Pinpoint the cell where the given text exists, returning its (x, y) midpoint coordinate. 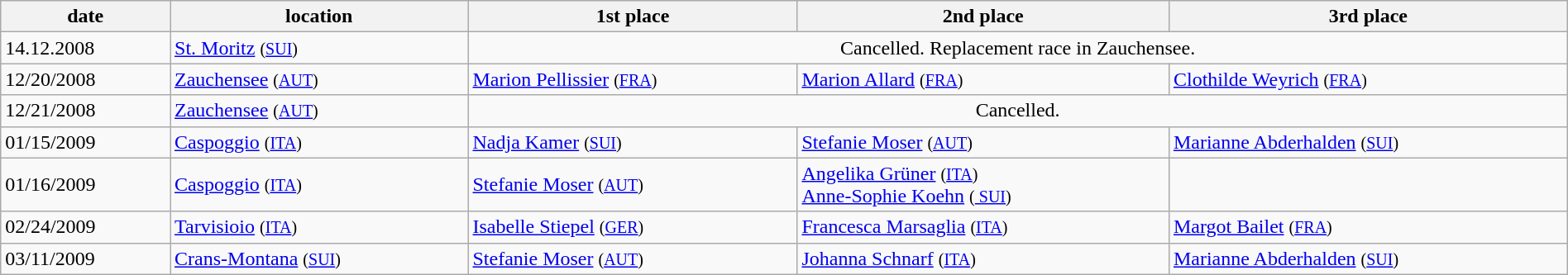
2nd place (982, 17)
Johanna Schnarf (ITA) (982, 258)
3rd place (1368, 17)
Marion Pellissier (FRA) (633, 79)
Isabelle Stiepel (GER) (633, 227)
12/21/2008 (86, 111)
02/24/2009 (86, 227)
Angelika Grüner (ITA) Anne-Sophie Koehn ( SUI) (982, 185)
Nadja Kamer (SUI) (633, 142)
location (319, 17)
Clothilde Weyrich (FRA) (1368, 79)
01/15/2009 (86, 142)
Marion Allard (FRA) (982, 79)
Margot Bailet (FRA) (1368, 227)
St. Moritz (SUI) (319, 48)
Cancelled. (1017, 111)
Cancelled. Replacement race in Zauchensee. (1017, 48)
14.12.2008 (86, 48)
Crans-Montana (SUI) (319, 258)
Tarvisioio (ITA) (319, 227)
12/20/2008 (86, 79)
01/16/2009 (86, 185)
Francesca Marsaglia (ITA) (982, 227)
1st place (633, 17)
03/11/2009 (86, 258)
date (86, 17)
